Pinpoint the cell where the given text exists, returning its [x, y] midpoint coordinate. 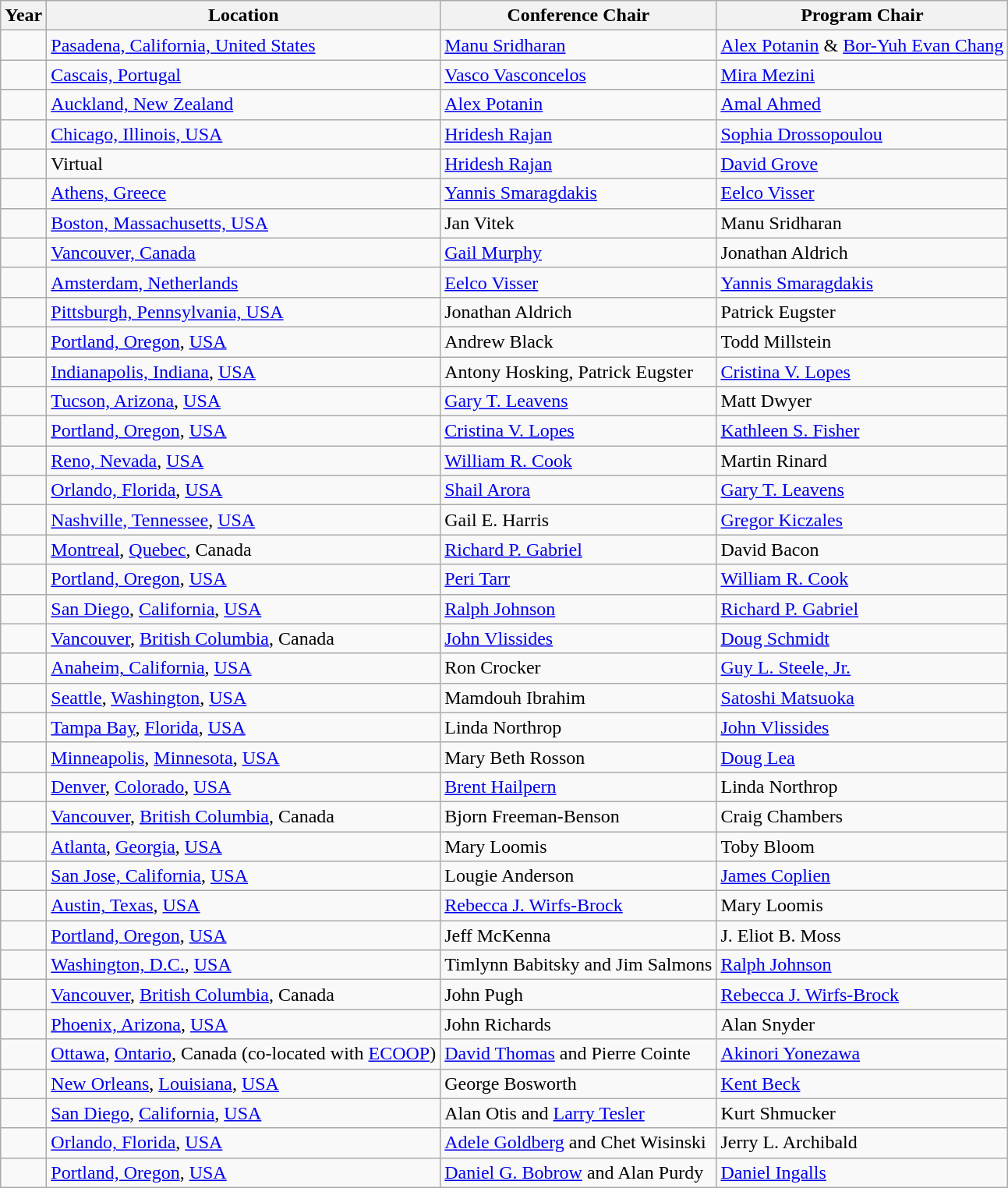
Alex Potanin & Bor-Yuh Evan Chang [862, 45]
Pasadena, California, United States [243, 45]
Nashville, Tennessee, USA [243, 520]
Tampa Bay, Florida, USA [243, 727]
Adele Goldberg and Chet Wisinski [578, 1143]
Jeff McKenna [578, 935]
David Grove [862, 164]
Conference Chair [578, 16]
Patrick Eugster [862, 312]
Matt Dwyer [862, 401]
Boston, Massachusetts, USA [243, 223]
Guy L. Steele, Jr. [862, 668]
Location [243, 16]
San Jose, California, USA [243, 876]
Gail E. Harris [578, 520]
Kathleen S. Fisher [862, 431]
Alex Potanin [578, 104]
Mamdouh Ibrahim [578, 698]
Mary Beth Rosson [578, 757]
Bjorn Freeman-Benson [578, 816]
Gail Murphy [578, 253]
Daniel G. Bobrow and Alan Purdy [578, 1172]
Minneapolis, Minnesota, USA [243, 757]
Andrew Black [578, 341]
Jan Vitek [578, 223]
John Pugh [578, 995]
Ron Crocker [578, 668]
Year [23, 16]
Denver, Colorado, USA [243, 787]
Sophia Drossopoulou [862, 134]
Amsterdam, Netherlands [243, 282]
Amal Ahmed [862, 104]
Peri Tarr [578, 579]
New Orleans, Louisiana, USA [243, 1084]
Daniel Ingalls [862, 1172]
Auckland, New Zealand [243, 104]
Cascais, Portugal [243, 75]
Todd Millstein [862, 341]
Lougie Anderson [578, 876]
Virtual [243, 164]
J. Eliot B. Moss [862, 935]
Indianapolis, Indiana, USA [243, 372]
Brent Hailpern [578, 787]
Athens, Greece [243, 193]
Timlynn Babitsky and Jim Salmons [578, 965]
Vancouver, Canada [243, 253]
Doug Schmidt [862, 638]
Shail Arora [578, 490]
Pittsburgh, Pennsylvania, USA [243, 312]
Vasco Vasconcelos [578, 75]
Alan Snyder [862, 1024]
Antony Hosking, Patrick Eugster [578, 372]
Craig Chambers [862, 816]
Gregor Kiczales [862, 520]
Martin Rinard [862, 461]
Reno, Nevada, USA [243, 461]
Phoenix, Arizona, USA [243, 1024]
James Coplien [862, 876]
Toby Bloom [862, 846]
Seattle, Washington, USA [243, 698]
Atlanta, Georgia, USA [243, 846]
David Bacon [862, 550]
David Thomas and Pierre Cointe [578, 1054]
Chicago, Illinois, USA [243, 134]
Satoshi Matsuoka [862, 698]
Akinori Yonezawa [862, 1054]
George Bosworth [578, 1084]
Tucson, Arizona, USA [243, 401]
Jerry L. Archibald [862, 1143]
Mira Mezini [862, 75]
Kent Beck [862, 1084]
Ottawa, Ontario, Canada (co-located with ECOOP) [243, 1054]
Kurt Shmucker [862, 1113]
Austin, Texas, USA [243, 906]
Alan Otis and Larry Tesler [578, 1113]
Anaheim, California, USA [243, 668]
Montreal, Quebec, Canada [243, 550]
Program Chair [862, 16]
John Richards [578, 1024]
Doug Lea [862, 757]
Washington, D.C., USA [243, 965]
